Return the (x, y) coordinate for the center point of the cell that contains the specified text.  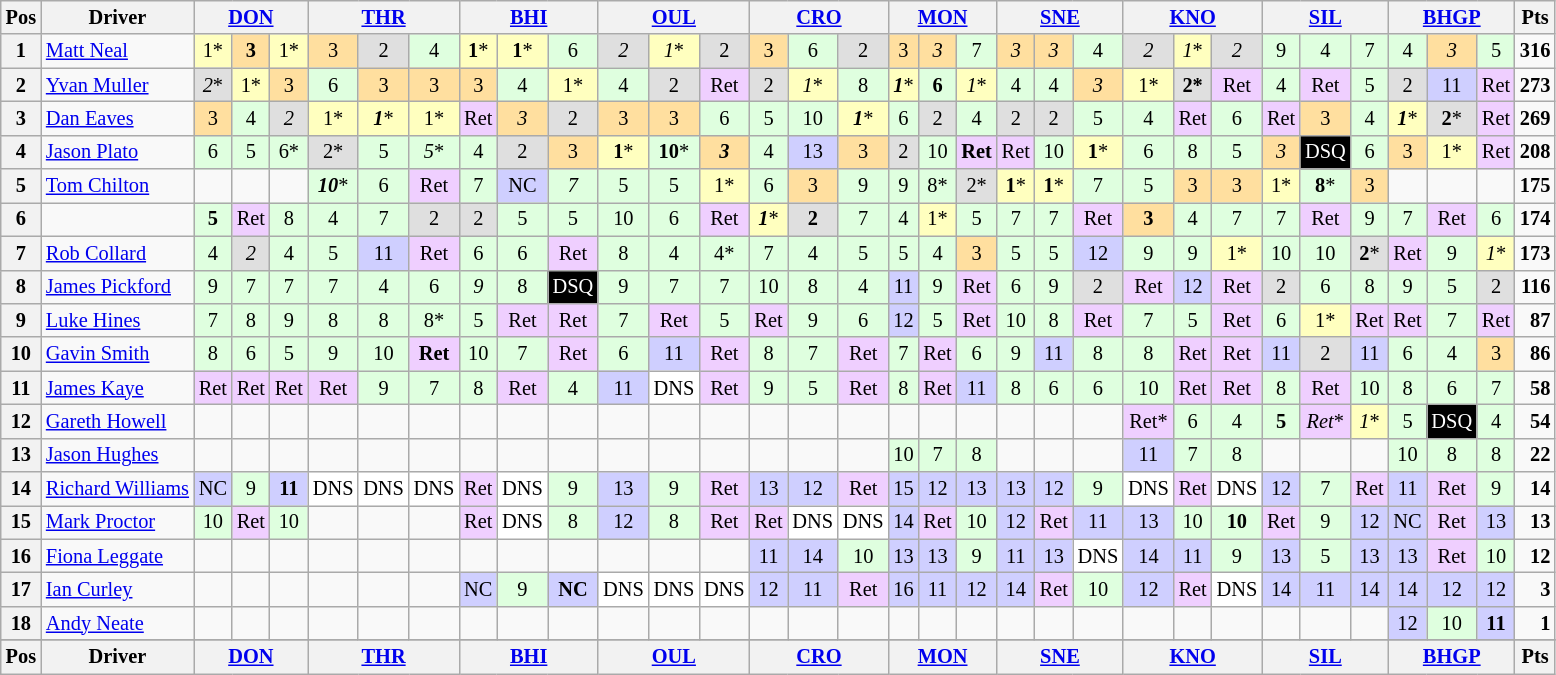
58 (1535, 388)
173 (1535, 253)
Richard Williams (118, 489)
Mark Proctor (118, 522)
22 (1535, 455)
James Pickford (118, 287)
54 (1535, 421)
Gavin Smith (118, 354)
174 (1535, 219)
Rob Collard (118, 253)
Fiona Leggate (118, 556)
208 (1535, 152)
Luke Hines (118, 320)
Ian Curley (118, 589)
269 (1535, 118)
175 (1535, 186)
Jason Plato (118, 152)
Yvan Muller (118, 85)
5* (434, 152)
6* (289, 152)
86 (1535, 354)
Tom Chilton (118, 186)
4* (724, 253)
Gareth Howell (118, 421)
17 (21, 589)
273 (1535, 85)
Dan Eaves (118, 118)
Jason Hughes (118, 455)
James Kaye (118, 388)
18 (21, 623)
87 (1535, 320)
316 (1535, 51)
116 (1535, 287)
Matt Neal (118, 51)
Andy Neate (118, 623)
